Pinpoint the cell where the given text exists, returning its (X, Y) midpoint coordinate. 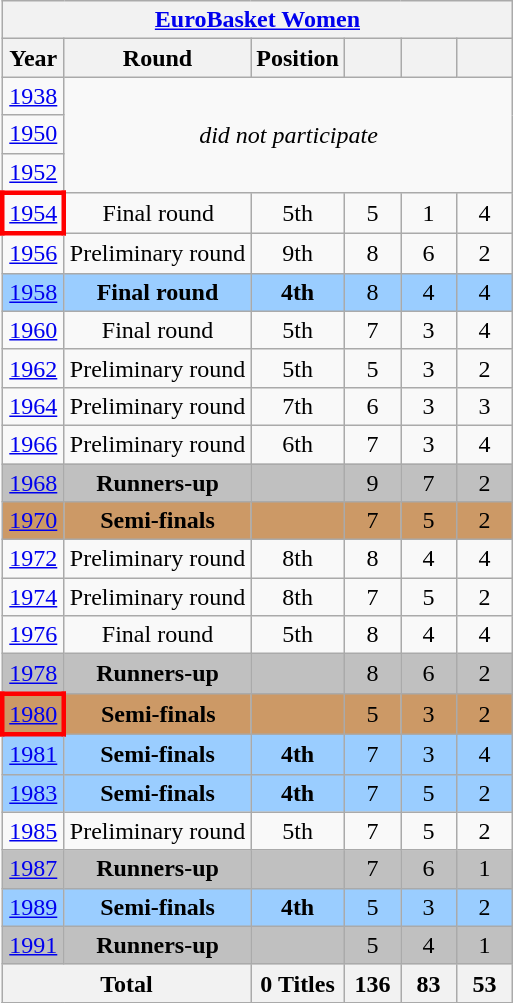
9 (372, 483)
EuroBasket Women (257, 20)
1974 (33, 597)
1970 (33, 521)
1978 (33, 674)
9th (298, 254)
1938 (33, 96)
53 (485, 983)
1966 (33, 444)
0 Titles (298, 983)
1991 (33, 945)
6th (298, 444)
1962 (33, 368)
Year (33, 58)
1976 (33, 635)
1983 (33, 793)
1964 (33, 406)
1950 (33, 134)
Round (157, 58)
1972 (33, 559)
1954 (33, 214)
83 (428, 983)
1989 (33, 907)
1968 (33, 483)
1981 (33, 754)
1980 (33, 714)
did not participate (288, 135)
1985 (33, 831)
Total (126, 983)
1987 (33, 869)
136 (372, 983)
1956 (33, 254)
1952 (33, 173)
1958 (33, 292)
Position (298, 58)
7th (298, 406)
1960 (33, 330)
